Scan for the cell matching the given text and deliver its [x, y] coordinate at center. 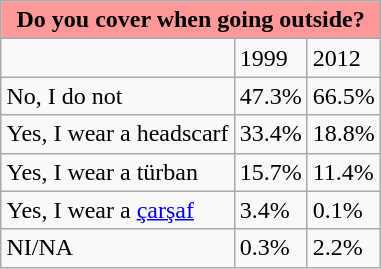
15.7% [270, 172]
18.8% [344, 134]
0.3% [270, 248]
Yes, I wear a çarşaf [118, 210]
0.1% [344, 210]
Yes, I wear a headscarf [118, 134]
No, I do not [118, 96]
1999 [270, 58]
3.4% [270, 210]
2012 [344, 58]
47.3% [270, 96]
66.5% [344, 96]
Yes, I wear a türban [118, 172]
11.4% [344, 172]
Do you cover when going outside? [190, 20]
NI/NA [118, 248]
33.4% [270, 134]
2.2% [344, 248]
